Determine the (x, y) coordinate at the center of the cell enclosing the given text.  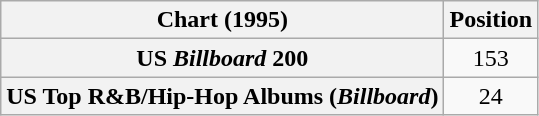
153 (491, 58)
Chart (1995) (222, 20)
Position (491, 20)
24 (491, 96)
US Billboard 200 (222, 58)
US Top R&B/Hip-Hop Albums (Billboard) (222, 96)
